Output the [X, Y] coordinate of the center of the cell containing the given text.  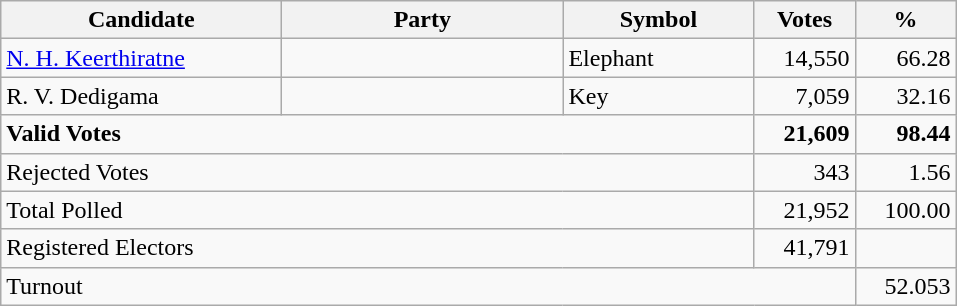
98.44 [906, 134]
R. V. Dedigama [142, 96]
Key [658, 96]
Votes [804, 20]
32.16 [906, 96]
1.56 [906, 172]
N. H. Keerthiratne [142, 58]
Valid Votes [378, 134]
21,609 [804, 134]
343 [804, 172]
7,059 [804, 96]
100.00 [906, 210]
Total Polled [378, 210]
Symbol [658, 20]
52.053 [906, 286]
Candidate [142, 20]
Party [422, 20]
% [906, 20]
21,952 [804, 210]
Registered Electors [378, 248]
Turnout [428, 286]
66.28 [906, 58]
14,550 [804, 58]
Rejected Votes [378, 172]
Elephant [658, 58]
41,791 [804, 248]
